Scan for the cell matching the given text and deliver its (X, Y) coordinate at center. 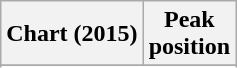
Peakposition (189, 34)
Chart (2015) (72, 34)
